Capture the cell that displays the provided text and extract its [X, Y] central coordinate. 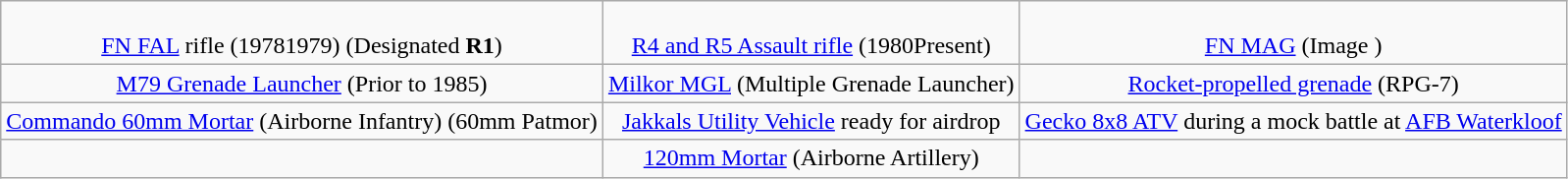
Jakkals Utility Vehicle ready for airdrop [810, 121]
FN FAL rifle (19781979) (Designated R1) [302, 33]
Milkor MGL (Multiple Grenade Launcher) [810, 84]
Gecko 8x8 ATV during a mock battle at AFB Waterkloof [1293, 121]
R4 and R5 Assault rifle (1980Present) [810, 33]
Rocket-propelled grenade (RPG-7) [1293, 84]
M79 Grenade Launcher (Prior to 1985) [302, 84]
FN MAG (Image ) [1293, 33]
120mm Mortar (Airborne Artillery) [810, 158]
Commando 60mm Mortar (Airborne Infantry) (60mm Patmor) [302, 121]
